For the text-containing cell, return its midpoint in (x, y) coordinate format. 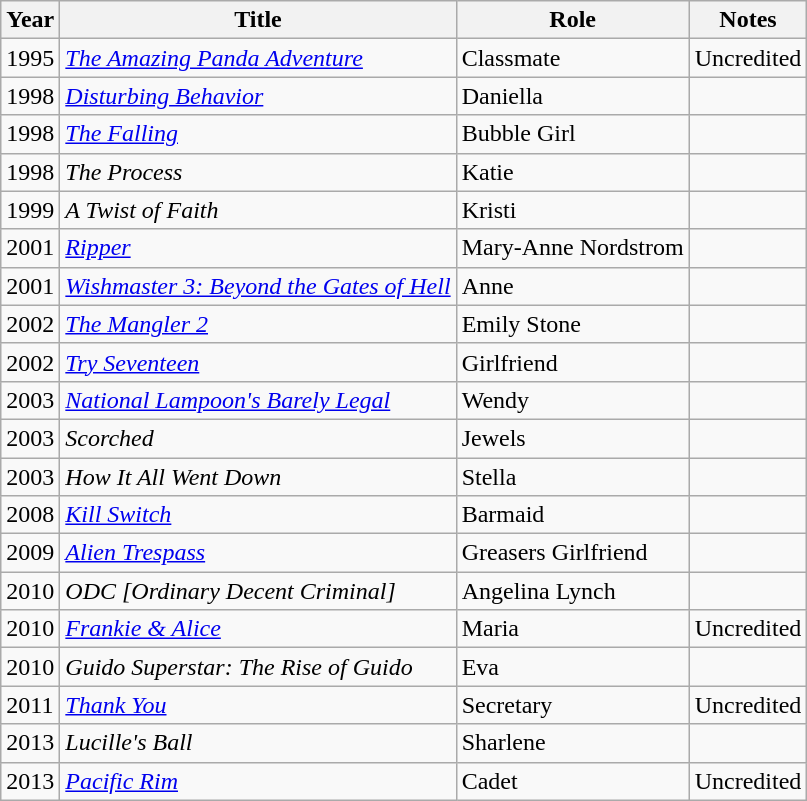
Eva (572, 667)
Kristi (572, 210)
How It All Went Down (258, 477)
Year (30, 20)
Angelina Lynch (572, 591)
Emily Stone (572, 324)
Classmate (572, 58)
Thank You (258, 705)
Guido Superstar: The Rise of Guido (258, 667)
2008 (30, 515)
Lucille's Ball (258, 743)
A Twist of Faith (258, 210)
Frankie & Alice (258, 629)
Notes (748, 20)
1995 (30, 58)
Try Seventeen (258, 362)
Scorched (258, 438)
Mary-Anne Nordstrom (572, 248)
Alien Trespass (258, 553)
Jewels (572, 438)
Pacific Rim (258, 781)
The Falling (258, 134)
Role (572, 20)
Wendy (572, 400)
The Mangler 2 (258, 324)
Secretary (572, 705)
Anne (572, 286)
Katie (572, 172)
Cadet (572, 781)
Sharlene (572, 743)
Disturbing Behavior (258, 96)
Title (258, 20)
Maria (572, 629)
2009 (30, 553)
The Amazing Panda Adventure (258, 58)
Girlfriend (572, 362)
Stella (572, 477)
2011 (30, 705)
National Lampoon's Barely Legal (258, 400)
1999 (30, 210)
ODC [Ordinary Decent Criminal] (258, 591)
Wishmaster 3: Beyond the Gates of Hell (258, 286)
Ripper (258, 248)
Daniella (572, 96)
Bubble Girl (572, 134)
The Process (258, 172)
Barmaid (572, 515)
Kill Switch (258, 515)
Greasers Girlfriend (572, 553)
